Locate the cell with the specified text and output its [X, Y] center coordinate. 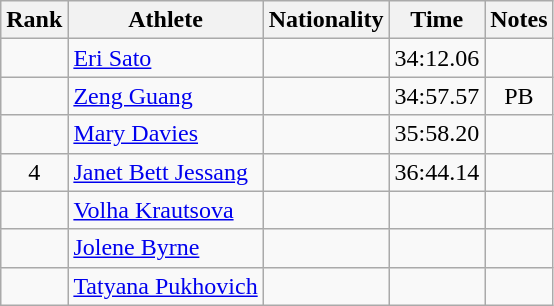
Time [437, 20]
Zeng Guang [166, 96]
35:58.20 [437, 134]
4 [34, 172]
34:12.06 [437, 58]
36:44.14 [437, 172]
Notes [519, 20]
Eri Sato [166, 58]
Janet Bett Jessang [166, 172]
Jolene Byrne [166, 248]
Athlete [166, 20]
PB [519, 96]
Mary Davies [166, 134]
Nationality [326, 20]
34:57.57 [437, 96]
Rank [34, 20]
Volha Krautsova [166, 210]
Tatyana Pukhovich [166, 286]
